From the cell containing the given text, extract its center point as (x, y) coordinate. 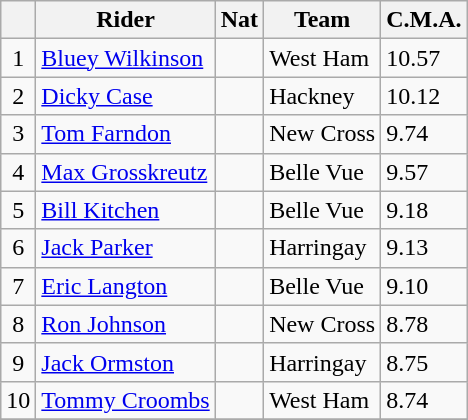
Nat (239, 20)
Dicky Case (126, 96)
Ron Johnson (126, 324)
7 (18, 286)
9.13 (424, 248)
Tom Farndon (126, 134)
Tommy Croombs (126, 400)
Bluey Wilkinson (126, 58)
Bill Kitchen (126, 210)
10.57 (424, 58)
9.18 (424, 210)
C.M.A. (424, 20)
8.78 (424, 324)
2 (18, 96)
Rider (126, 20)
Max Grosskreutz (126, 172)
Team (322, 20)
4 (18, 172)
Eric Langton (126, 286)
Jack Ormston (126, 362)
9.57 (424, 172)
6 (18, 248)
1 (18, 58)
9.10 (424, 286)
8.75 (424, 362)
3 (18, 134)
10 (18, 400)
9 (18, 362)
10.12 (424, 96)
8.74 (424, 400)
9.74 (424, 134)
Jack Parker (126, 248)
Hackney (322, 96)
8 (18, 324)
5 (18, 210)
